Detect which cell encompasses the target text, then output its (X, Y) center coordinate. 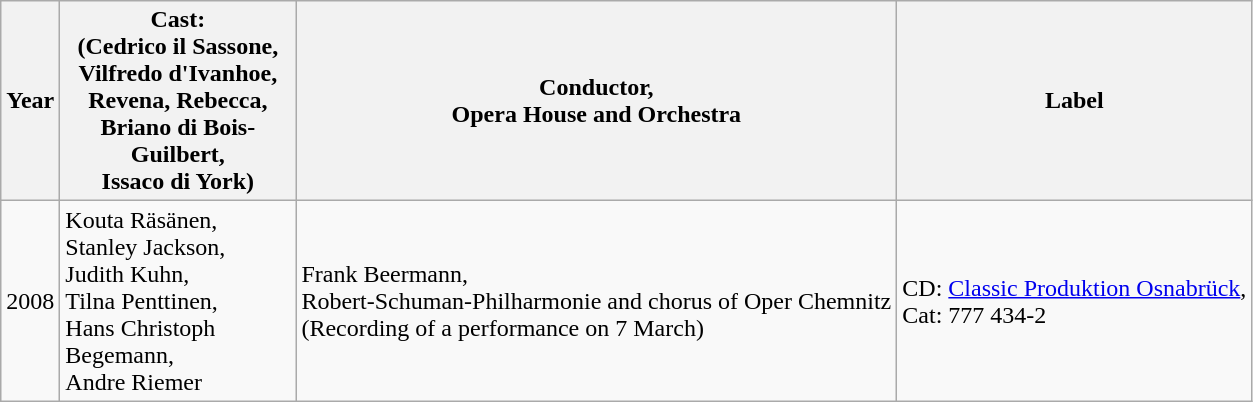
Label (1074, 101)
Cast:(Cedrico il Sassone,Vilfredo d'Ivanhoe,Revena, Rebecca,Briano di Bois-Guilbert, Issaco di York) (178, 101)
CD: Classic Produktion Osnabrück,Cat: 777 434-2 (1074, 301)
Conductor,Opera House and Orchestra (596, 101)
2008 (30, 301)
Kouta Räsänen,Stanley Jackson,Judith Kuhn,Tilna Penttinen,Hans Christoph Begemann,Andre Riemer (178, 301)
Frank Beermann,Robert-Schuman-Philharmonie and chorus of Oper Chemnitz(Recording of a performance on 7 March) (596, 301)
Year (30, 101)
